Determine the [X, Y] coordinate at the center of the cell enclosing the given text.  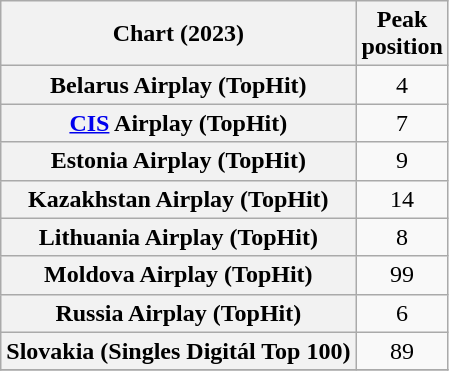
Lithuania Airplay (TopHit) [178, 237]
Moldova Airplay (TopHit) [178, 275]
Chart (2023) [178, 34]
9 [402, 161]
7 [402, 123]
14 [402, 199]
8 [402, 237]
Estonia Airplay (TopHit) [178, 161]
CIS Airplay (TopHit) [178, 123]
Kazakhstan Airplay (TopHit) [178, 199]
Belarus Airplay (TopHit) [178, 85]
6 [402, 313]
99 [402, 275]
4 [402, 85]
Slovakia (Singles Digitál Top 100) [178, 351]
Russia Airplay (TopHit) [178, 313]
Peakposition [402, 34]
89 [402, 351]
